Extract the [x, y] coordinate from the center of the cell holding the provided text.  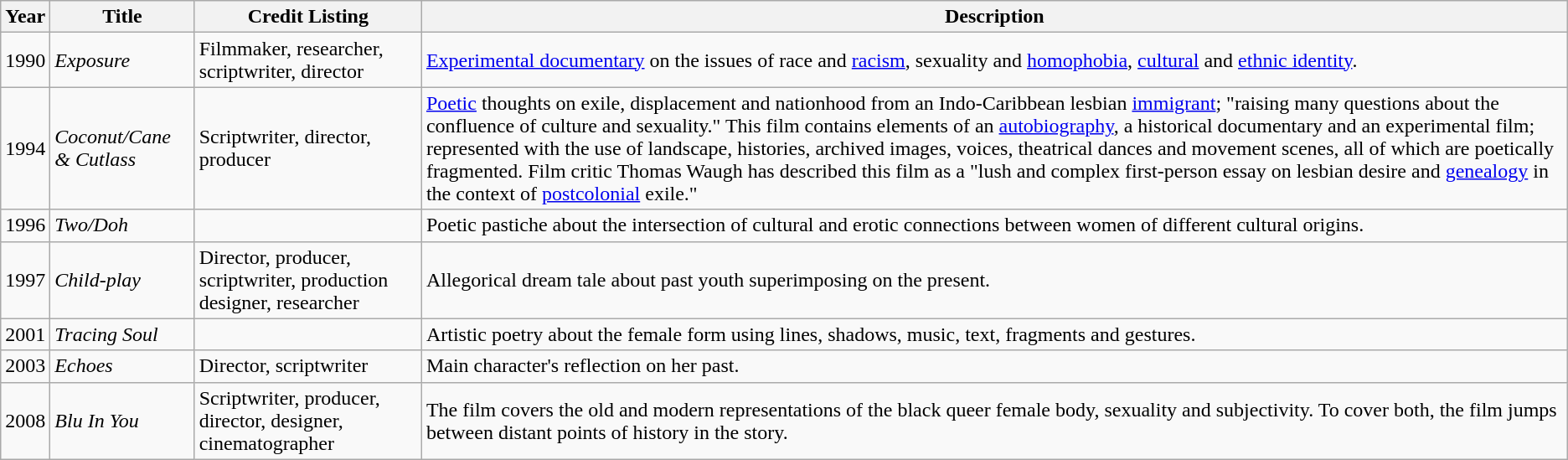
Experimental documentary on the issues of race and racism, sexuality and homophobia, cultural and ethnic identity. [994, 60]
1990 [25, 60]
2008 [25, 421]
Tracing Soul [122, 334]
Description [994, 17]
Scriptwriter, producer, director, designer, cinematographer [308, 421]
1996 [25, 225]
Echoes [122, 366]
Credit Listing [308, 17]
1997 [25, 280]
Director, producer, scriptwriter, production designer, researcher [308, 280]
Main character's reflection on her past. [994, 366]
Poetic pastiche about the intersection of cultural and erotic connections between women of different cultural origins. [994, 225]
1994 [25, 148]
Year [25, 17]
Coconut/Cane & Cutlass [122, 148]
Blu In You [122, 421]
Artistic poetry about the female form using lines, shadows, music, text, fragments and gestures. [994, 334]
Title [122, 17]
Child-play [122, 280]
Allegorical dream tale about past youth superimposing on the present. [994, 280]
Exposure [122, 60]
2001 [25, 334]
Director, scriptwriter [308, 366]
2003 [25, 366]
Two/Doh [122, 225]
Filmmaker, researcher, scriptwriter, director [308, 60]
Scriptwriter, director, producer [308, 148]
